For the text-containing cell, return its midpoint in [x, y] coordinate format. 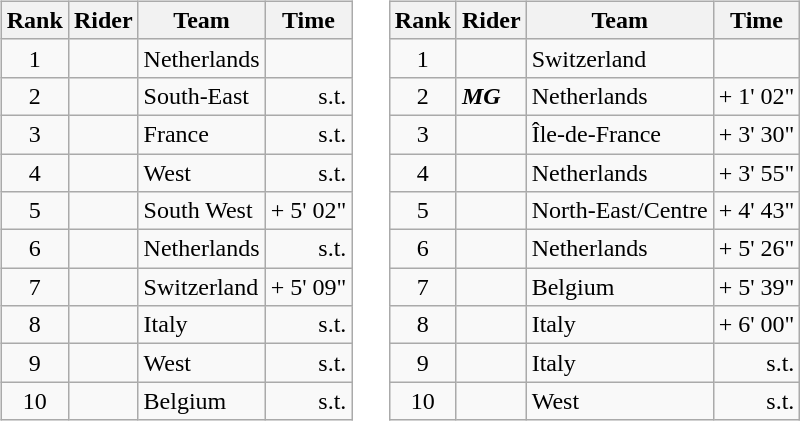
France [202, 134]
South West [202, 211]
+ 6' 00" [756, 325]
+ 5' 02" [308, 211]
MG [491, 96]
+ 5' 09" [308, 287]
+ 3' 30" [756, 134]
South-East [202, 96]
+ 5' 39" [756, 287]
North-East/Centre [620, 211]
+ 5' 26" [756, 249]
Île-de-France [620, 134]
+ 3' 55" [756, 173]
+ 1' 02" [756, 96]
+ 4' 43" [756, 211]
